Determine the [x, y] coordinate at the center of the cell enclosing the given text.  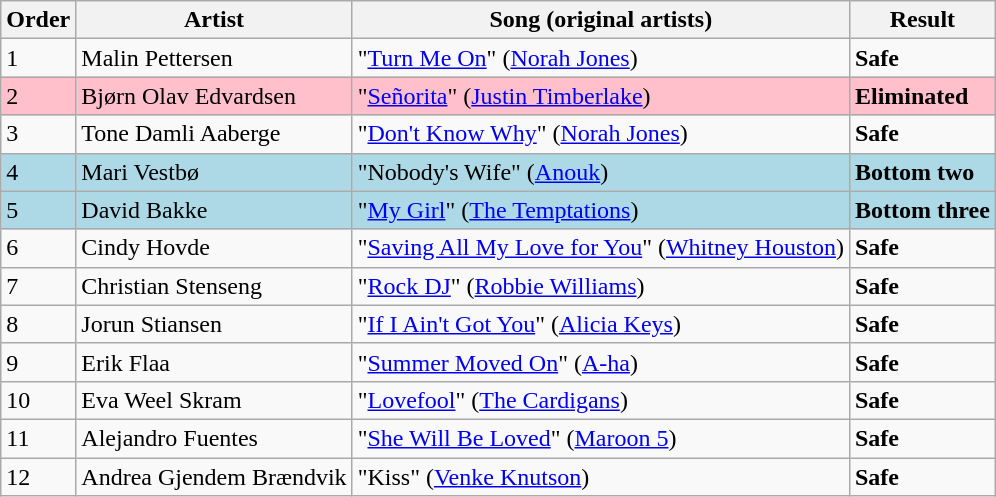
Cindy Hovde [214, 248]
1 [38, 58]
4 [38, 172]
"Saving All My Love for You" (Whitney Houston) [600, 248]
8 [38, 324]
Bottom three [922, 210]
Andrea Gjendem Brændvik [214, 477]
Tone Damli Aaberge [214, 134]
11 [38, 438]
"Rock DJ" (Robbie Williams) [600, 286]
12 [38, 477]
Eva Weel Skram [214, 400]
"Summer Moved On" (A-ha) [600, 362]
Result [922, 20]
Jorun Stiansen [214, 324]
9 [38, 362]
"She Will Be Loved" (Maroon 5) [600, 438]
7 [38, 286]
Order [38, 20]
3 [38, 134]
Malin Pettersen [214, 58]
5 [38, 210]
10 [38, 400]
"Nobody's Wife" (Anouk) [600, 172]
Artist [214, 20]
2 [38, 96]
"Señorita" (Justin Timberlake) [600, 96]
"My Girl" (The Temptations) [600, 210]
Eliminated [922, 96]
Mari Vestbø [214, 172]
Alejandro Fuentes [214, 438]
Bjørn Olav Edvardsen [214, 96]
Erik Flaa [214, 362]
"Turn Me On" (Norah Jones) [600, 58]
"Don't Know Why" (Norah Jones) [600, 134]
Christian Stenseng [214, 286]
"If I Ain't Got You" (Alicia Keys) [600, 324]
"Lovefool" (The Cardigans) [600, 400]
David Bakke [214, 210]
"Kiss" (Venke Knutson) [600, 477]
6 [38, 248]
Song (original artists) [600, 20]
Bottom two [922, 172]
